Provide the [x, y] coordinate of the cell's center where the given text is located.  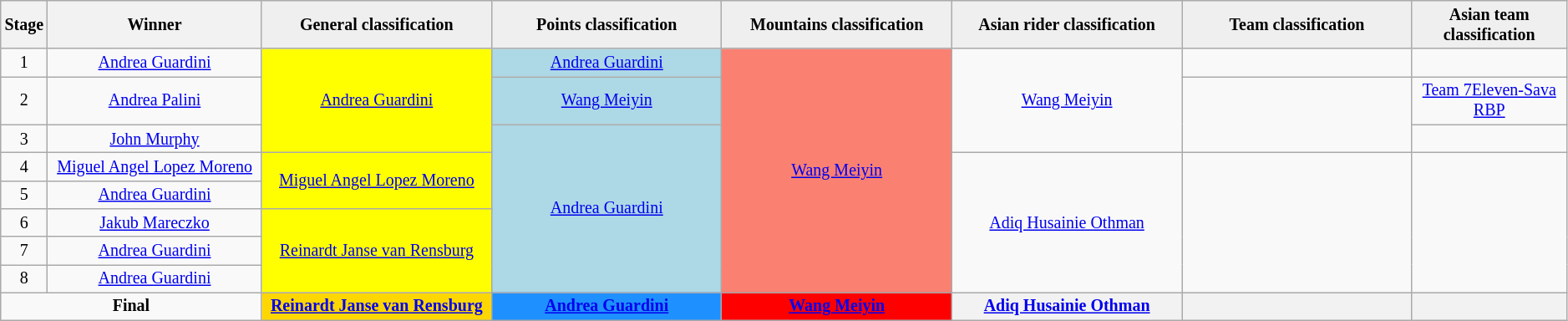
John Murphy [155, 139]
Winner [155, 25]
Stage [24, 25]
8 [24, 279]
Andrea Palini [155, 100]
Jakub Mareczko [155, 222]
Final [131, 306]
3 [24, 139]
Asian rider classification [1066, 25]
General classification [376, 25]
Mountains classification [837, 25]
2 [24, 100]
1 [24, 64]
7 [24, 251]
6 [24, 222]
5 [24, 194]
Points classification [606, 25]
Team classification [1297, 25]
Asian team classification [1489, 25]
Team 7Eleven-Sava RBP [1489, 100]
4 [24, 167]
